Detect which cell encompasses the target text, then output its [x, y] center coordinate. 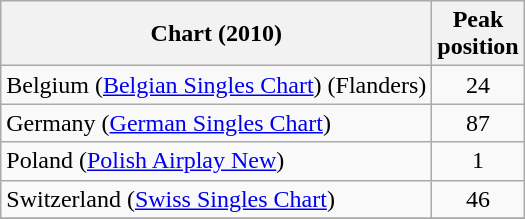
Poland (Polish Airplay New) [216, 161]
Germany (German Singles Chart) [216, 123]
Peakposition [478, 34]
24 [478, 85]
Belgium (Belgian Singles Chart) (Flanders) [216, 85]
87 [478, 123]
1 [478, 161]
46 [478, 199]
Chart (2010) [216, 34]
Switzerland (Swiss Singles Chart) [216, 199]
